Return [X, Y] of the center of cell containing provided text 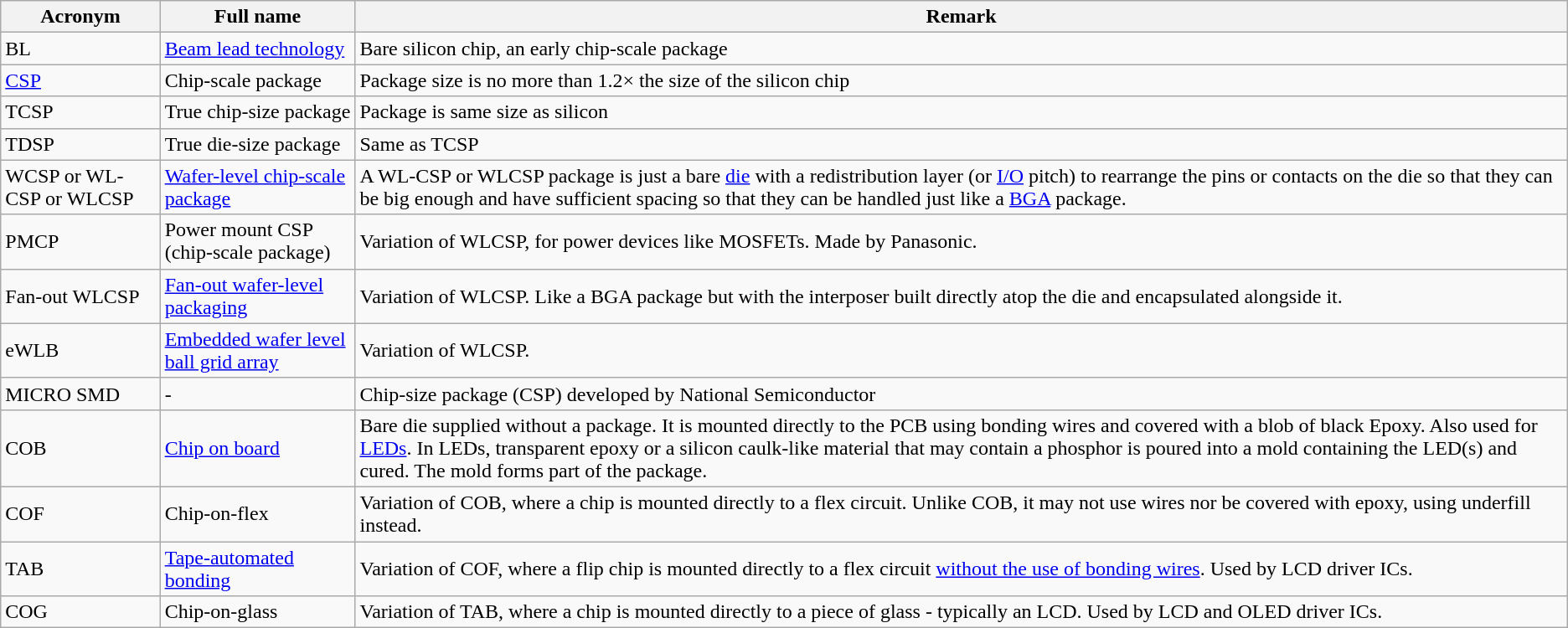
eWLB [80, 350]
Tape-automated bonding [258, 568]
Fan-out WLCSP [80, 296]
Same as TCSP [962, 144]
Remark [962, 17]
Wafer-level chip-scale package [258, 188]
Variation of WLCSP, for power devices like MOSFETs. Made by Panasonic. [962, 241]
PMCP [80, 241]
Package is same size as silicon [962, 112]
- [258, 394]
Variation of WLCSP. [962, 350]
Full name [258, 17]
Chip-on-flex [258, 514]
WCSP or WL-CSP or WLCSP [80, 188]
BL [80, 49]
COF [80, 514]
Fan-out wafer-level packaging [258, 296]
CSP [80, 80]
Chip on board [258, 448]
Bare silicon chip, an early chip-scale package [962, 49]
Variation of TAB, where a chip is mounted directly to a piece of glass - typically an LCD. Used by LCD and OLED driver ICs. [962, 612]
Chip-scale package [258, 80]
Chip-size package (CSP) developed by National Semiconductor [962, 394]
TDSP [80, 144]
TCSP [80, 112]
MICRO SMD [80, 394]
Beam lead technology [258, 49]
COB [80, 448]
Embedded wafer level ball grid array [258, 350]
TAB [80, 568]
True die-size package [258, 144]
Variation of WLCSP. Like a BGA package but with the interposer built directly atop the die and encapsulated alongside it. [962, 296]
Package size is no more than 1.2× the size of the silicon chip [962, 80]
COG [80, 612]
Acronym [80, 17]
True chip-size package [258, 112]
Variation of COF, where a flip chip is mounted directly to a flex circuit without the use of bonding wires. Used by LCD driver ICs. [962, 568]
Chip-on-glass [258, 612]
Power mount CSP (chip-scale package) [258, 241]
